Output the (x, y) coordinate of the center of the cell containing the given text.  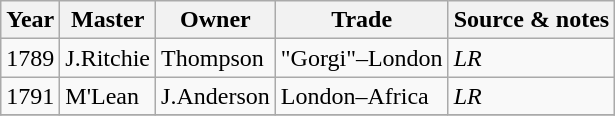
M'Lean (108, 96)
Trade (362, 20)
London–Africa (362, 96)
1789 (30, 58)
Year (30, 20)
Master (108, 20)
Thompson (216, 58)
Owner (216, 20)
J.Anderson (216, 96)
1791 (30, 96)
"Gorgi"–London (362, 58)
Source & notes (532, 20)
J.Ritchie (108, 58)
